Find where the given text appears and provide that cell's center as [X, Y] coordinate. 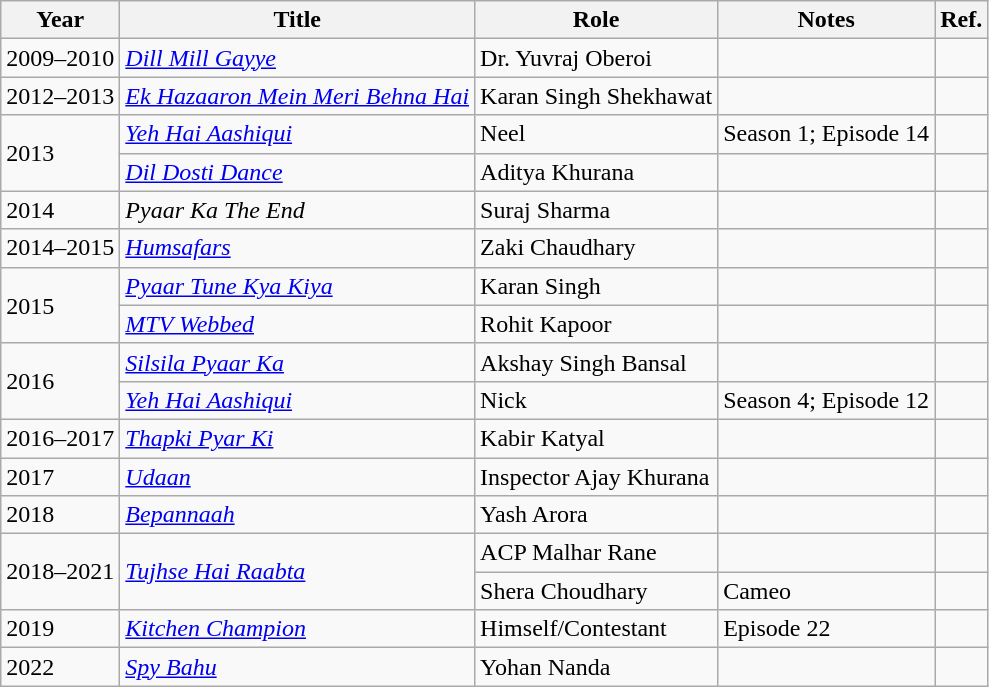
Neel [596, 134]
Season 4; Episode 12 [826, 400]
Karan Singh [596, 286]
Ek Hazaaron Mein Meri Behna Hai [298, 96]
Udaan [298, 477]
Kitchen Champion [298, 629]
Ref. [962, 20]
Zaki Chaudhary [596, 248]
Role [596, 20]
Bepannaah [298, 515]
Yash Arora [596, 515]
2016 [60, 381]
2017 [60, 477]
2019 [60, 629]
Inspector Ajay Khurana [596, 477]
Pyaar Tune Kya Kiya [298, 286]
2013 [60, 153]
2016–2017 [60, 438]
Nick [596, 400]
Karan Singh Shekhawat [596, 96]
Yohan Nanda [596, 667]
Suraj Sharma [596, 210]
Humsafars [298, 248]
Kabir Katyal [596, 438]
Year [60, 20]
2018–2021 [60, 572]
Dill Mill Gayye [298, 58]
Shera Choudhary [596, 591]
2014–2015 [60, 248]
Season 1; Episode 14 [826, 134]
MTV Webbed [298, 324]
ACP Malhar Rane [596, 553]
Akshay Singh Bansal [596, 362]
Himself/Contestant [596, 629]
Cameo [826, 591]
Tujhse Hai Raabta [298, 572]
2014 [60, 210]
2018 [60, 515]
2009–2010 [60, 58]
Title [298, 20]
2015 [60, 305]
Dil Dosti Dance [298, 172]
Dr. Yuvraj Oberoi [596, 58]
Notes [826, 20]
Aditya Khurana [596, 172]
2012–2013 [60, 96]
Silsila Pyaar Ka [298, 362]
Thapki Pyar Ki [298, 438]
Spy Bahu [298, 667]
Episode 22 [826, 629]
Rohit Kapoor [596, 324]
2022 [60, 667]
Pyaar Ka The End [298, 210]
